Return (x, y) of the center of cell containing provided text 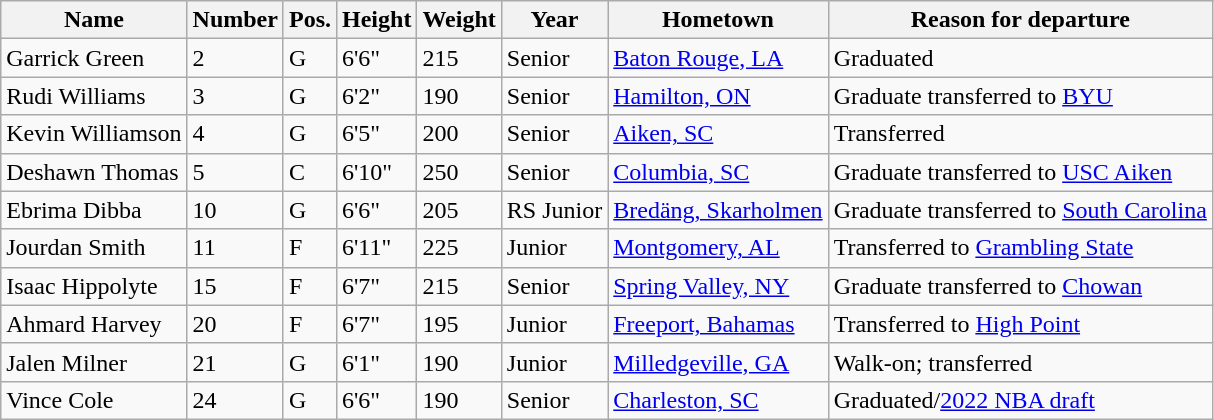
Kevin Williamson (94, 134)
Baton Rouge, LA (718, 58)
Graduate transferred to Chowan (1020, 286)
10 (235, 210)
RS Junior (554, 210)
Name (94, 20)
C (310, 172)
3 (235, 96)
Walk-on; transferred (1020, 362)
6'10" (377, 172)
Freeport, Bahamas (718, 324)
225 (459, 248)
Bredäng, Skarholmen (718, 210)
Rudi Williams (94, 96)
Columbia, SC (718, 172)
2 (235, 58)
Hamilton, ON (718, 96)
Transferred (1020, 134)
Milledgeville, GA (718, 362)
205 (459, 210)
20 (235, 324)
Montgomery, AL (718, 248)
15 (235, 286)
Number (235, 20)
Ebrima Dibba (94, 210)
11 (235, 248)
Graduate transferred to South Carolina (1020, 210)
Graduated (1020, 58)
Year (554, 20)
5 (235, 172)
Graduated/2022 NBA draft (1020, 400)
Deshawn Thomas (94, 172)
250 (459, 172)
Graduate transferred to BYU (1020, 96)
Aiken, SC (718, 134)
6'5" (377, 134)
Transferred to High Point (1020, 324)
200 (459, 134)
195 (459, 324)
Transferred to Grambling State (1020, 248)
Hometown (718, 20)
Vince Cole (94, 400)
Spring Valley, NY (718, 286)
Height (377, 20)
6'11" (377, 248)
Graduate transferred to USC Aiken (1020, 172)
Jalen Milner (94, 362)
Isaac Hippolyte (94, 286)
24 (235, 400)
Reason for departure (1020, 20)
21 (235, 362)
Charleston, SC (718, 400)
6'2" (377, 96)
Garrick Green (94, 58)
Pos. (310, 20)
6'1" (377, 362)
Jourdan Smith (94, 248)
Ahmard Harvey (94, 324)
Weight (459, 20)
4 (235, 134)
